Provide the (x, y) coordinate of the cell's center where the given text is located.  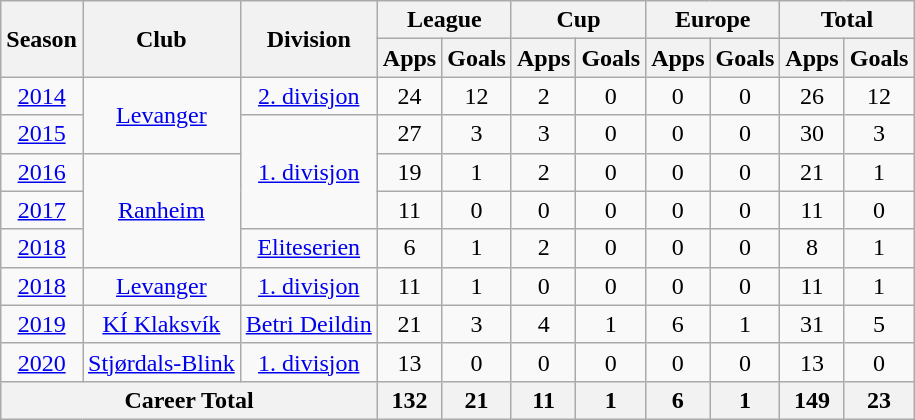
2016 (42, 172)
Ranheim (161, 210)
2019 (42, 324)
Eliteserien (308, 248)
Division (308, 39)
23 (879, 400)
19 (409, 172)
Career Total (190, 400)
2. divisjon (308, 96)
League (444, 20)
Europe (713, 20)
2017 (42, 210)
149 (812, 400)
31 (812, 324)
Club (161, 39)
8 (812, 248)
Total (847, 20)
Cup (578, 20)
24 (409, 96)
Stjørdals-Blink (161, 362)
2014 (42, 96)
4 (543, 324)
5 (879, 324)
Season (42, 39)
27 (409, 134)
132 (409, 400)
2015 (42, 134)
2020 (42, 362)
Betri Deildin (308, 324)
30 (812, 134)
26 (812, 96)
KÍ Klaksvík (161, 324)
